Find where the given text appears and provide that cell's center as (X, Y) coordinate. 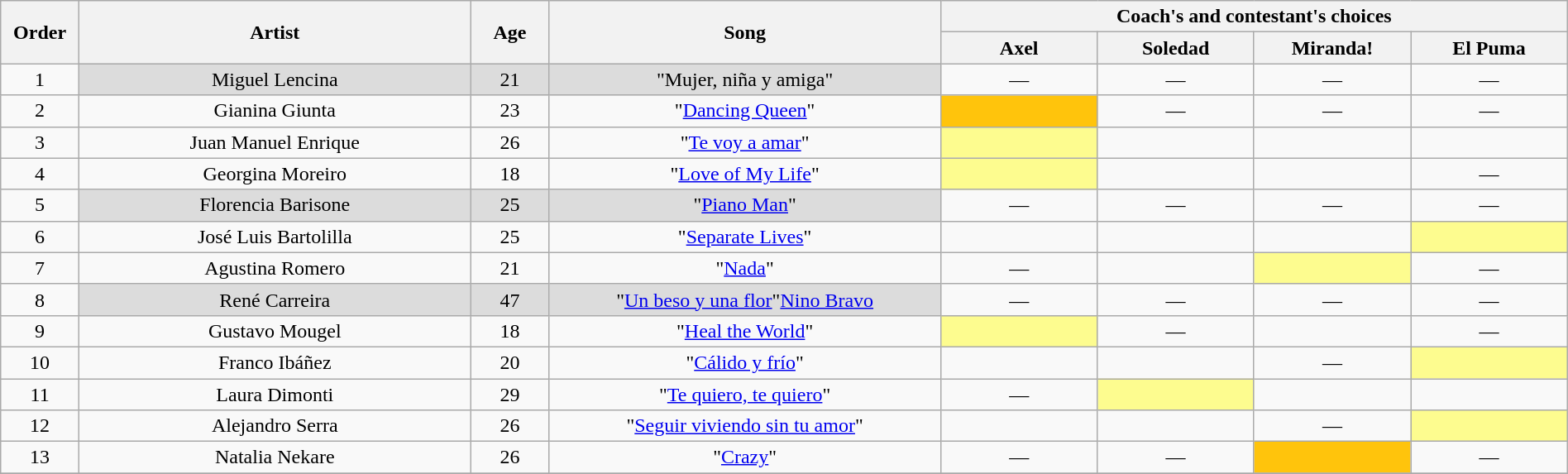
"Love of My Life" (745, 174)
20 (509, 362)
"Un beso y una flor"Nino Bravo (745, 299)
Laura Dimonti (275, 395)
"Cálido y frío" (745, 362)
"Te voy a amar" (745, 142)
7 (40, 268)
3 (40, 142)
"Mujer, niña y amiga" (745, 79)
Florencia Barisone (275, 205)
2 (40, 111)
Soledad (1176, 48)
"Nada" (745, 268)
"Piano Man" (745, 205)
11 (40, 395)
Miranda! (1331, 48)
Age (509, 32)
1 (40, 79)
6 (40, 237)
"Seguir viviendo sin tu amor" (745, 426)
23 (509, 111)
9 (40, 331)
René Carreira (275, 299)
Artist (275, 32)
12 (40, 426)
Order (40, 32)
47 (509, 299)
5 (40, 205)
Axel (1019, 48)
"Crazy" (745, 457)
"Dancing Queen" (745, 111)
Alejandro Serra (275, 426)
Miguel Lencina (275, 79)
"Heal the World" (745, 331)
13 (40, 457)
Georgina Moreiro (275, 174)
El Puma (1489, 48)
Gianina Giunta (275, 111)
29 (509, 395)
Song (745, 32)
8 (40, 299)
Juan Manuel Enrique (275, 142)
Agustina Romero (275, 268)
José Luis Bartolilla (275, 237)
10 (40, 362)
"Te quiero, te quiero" (745, 395)
Coach's and contestant's choices (1254, 17)
Natalia Nekare (275, 457)
Franco Ibáñez (275, 362)
4 (40, 174)
"Separate Lives" (745, 237)
Gustavo Mougel (275, 331)
